For the text-containing cell, return its midpoint in (X, Y) coordinate format. 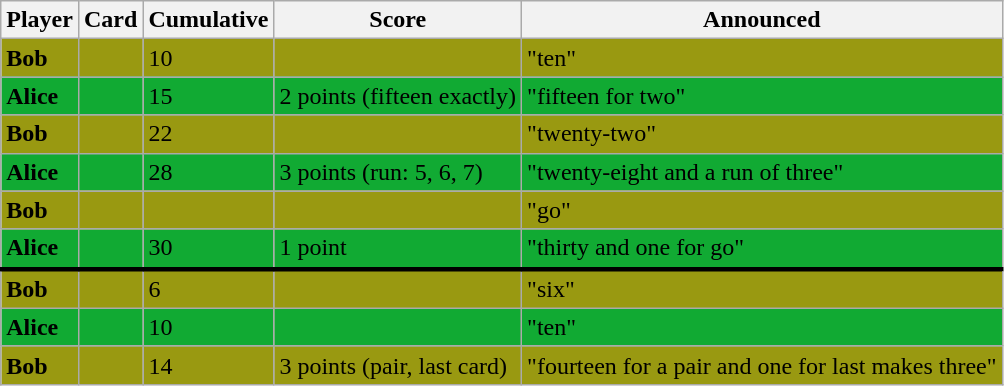
28 (208, 172)
Card (110, 20)
Player (40, 20)
Announced (762, 20)
"twenty-eight and a run of three" (762, 172)
15 (208, 96)
30 (208, 249)
2 points (fifteen exactly) (398, 96)
Score (398, 20)
"fifteen for two" (762, 96)
Cumulative (208, 20)
"six" (762, 289)
3 points (pair, last card) (398, 365)
14 (208, 365)
"go" (762, 210)
1 point (398, 249)
6 (208, 289)
3 points (run: 5, 6, 7) (398, 172)
"thirty and one for go" (762, 249)
"twenty-two" (762, 134)
22 (208, 134)
"fourteen for a pair and one for last makes three" (762, 365)
